Detect which cell encompasses the target text, then output its (X, Y) center coordinate. 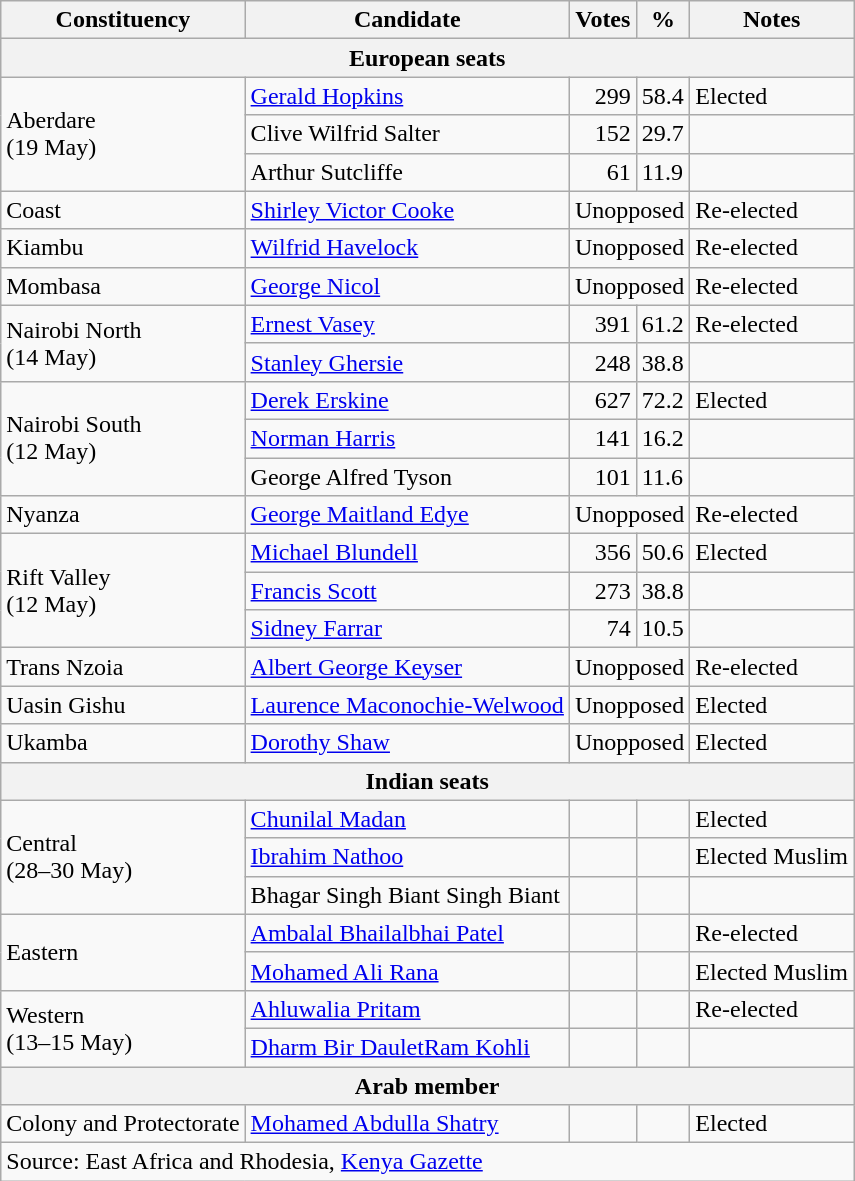
61 (602, 172)
Derek Erskine (407, 400)
Chunilal Madan (407, 819)
Trans Nzoia (123, 667)
Nyanza (123, 515)
Mombasa (123, 286)
72.2 (663, 400)
Stanley Ghersie (407, 362)
Ukamba (123, 743)
299 (602, 96)
Central(28–30 May) (123, 857)
Laurence Maconochie-Welwood (407, 705)
141 (602, 438)
George Maitland Edye (407, 515)
11.9 (663, 172)
Mohamed Ali Rana (407, 971)
58.4 (663, 96)
101 (602, 477)
Norman Harris (407, 438)
Colony and Protectorate (123, 1124)
George Alfred Tyson (407, 477)
Uasin Gishu (123, 705)
Gerald Hopkins (407, 96)
Coast (123, 210)
Source: East Africa and Rhodesia, Kenya Gazette (428, 1162)
Francis Scott (407, 591)
Nairobi South(12 May) (123, 438)
Dharm Bir DauletRam Kohli (407, 1047)
Kiambu (123, 248)
29.7 (663, 134)
% (663, 20)
Eastern (123, 952)
16.2 (663, 438)
Arthur Sutcliffe (407, 172)
152 (602, 134)
Aberdare(19 May) (123, 134)
European seats (428, 58)
Notes (772, 20)
Bhagar Singh Biant Singh Biant (407, 895)
74 (602, 629)
Michael Blundell (407, 553)
Candidate (407, 20)
61.2 (663, 324)
50.6 (663, 553)
Rift Valley(12 May) (123, 591)
356 (602, 553)
Dorothy Shaw (407, 743)
11.6 (663, 477)
Shirley Victor Cooke (407, 210)
Indian seats (428, 781)
Votes (602, 20)
Mohamed Abdulla Shatry (407, 1124)
273 (602, 591)
Albert George Keyser (407, 667)
Ambalal Bhailalbhai Patel (407, 933)
Arab member (428, 1085)
Western(13–15 May) (123, 1028)
Ernest Vasey (407, 324)
Wilfrid Havelock (407, 248)
248 (602, 362)
Clive Wilfrid Salter (407, 134)
George Nicol (407, 286)
Constituency (123, 20)
Ibrahim Nathoo (407, 857)
Nairobi North(14 May) (123, 343)
627 (602, 400)
Sidney Farrar (407, 629)
10.5 (663, 629)
391 (602, 324)
Ahluwalia Pritam (407, 1009)
